Scan for the cell matching the given text and deliver its (X, Y) coordinate at center. 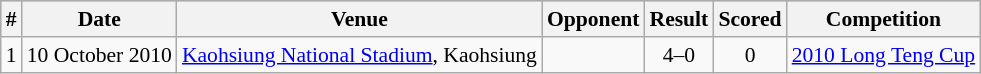
Result (678, 19)
Kaohsiung National Stadium, Kaohsiung (360, 55)
Opponent (594, 19)
0 (750, 55)
Scored (750, 19)
Competition (884, 19)
# (12, 19)
Date (100, 19)
2010 Long Teng Cup (884, 55)
10 October 2010 (100, 55)
Venue (360, 19)
1 (12, 55)
4–0 (678, 55)
